Locate the cell with the specified text and output its (x, y) center coordinate. 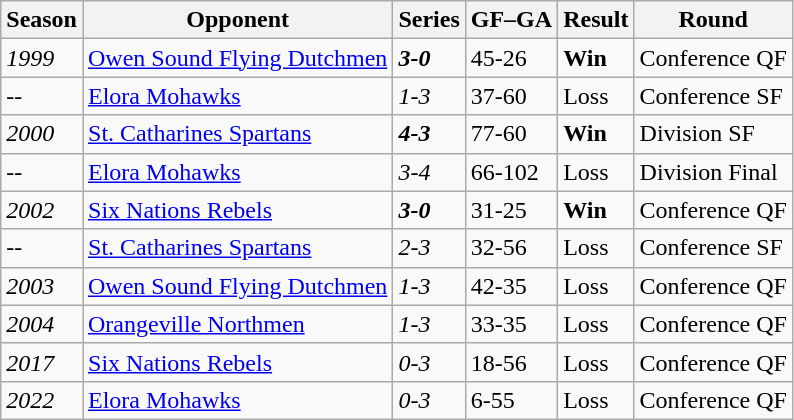
2022 (42, 400)
37-60 (511, 96)
18-56 (511, 362)
66-102 (511, 172)
2017 (42, 362)
Round (713, 20)
GF–GA (511, 20)
33-35 (511, 324)
Opponent (237, 20)
2003 (42, 286)
Series (429, 20)
Season (42, 20)
1999 (42, 58)
3-4 (429, 172)
2004 (42, 324)
42-35 (511, 286)
4-3 (429, 134)
45-26 (511, 58)
2002 (42, 210)
32-56 (511, 248)
Result (596, 20)
77-60 (511, 134)
Division Final (713, 172)
2000 (42, 134)
6-55 (511, 400)
2-3 (429, 248)
31-25 (511, 210)
Division SF (713, 134)
Orangeville Northmen (237, 324)
